Search for the cell housing the specified text and yield its (x, y) center coordinate. 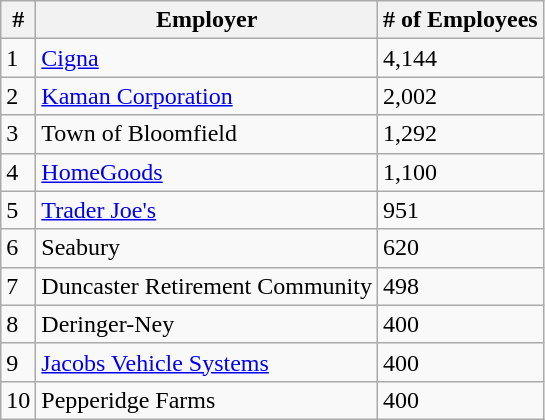
Pepperidge Farms (207, 400)
# (18, 20)
7 (18, 286)
Town of Bloomfield (207, 134)
6 (18, 248)
# of Employees (460, 20)
5 (18, 210)
Duncaster Retirement Community (207, 286)
HomeGoods (207, 172)
4 (18, 172)
498 (460, 286)
Seabury (207, 248)
620 (460, 248)
10 (18, 400)
9 (18, 362)
2 (18, 96)
Jacobs Vehicle Systems (207, 362)
1,292 (460, 134)
3 (18, 134)
4,144 (460, 58)
951 (460, 210)
1 (18, 58)
Trader Joe's (207, 210)
2,002 (460, 96)
Deringer-Ney (207, 324)
8 (18, 324)
1,100 (460, 172)
Kaman Corporation (207, 96)
Cigna (207, 58)
Employer (207, 20)
